Locate the cell with the specified text and output its [X, Y] center coordinate. 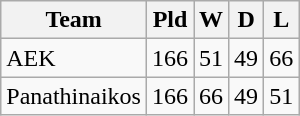
Pld [170, 20]
Panathinaikos [74, 96]
D [246, 20]
AEK [74, 58]
W [212, 20]
L [282, 20]
Team [74, 20]
